Identify which cell holds the provided text, then report its (X, Y) central coordinate. 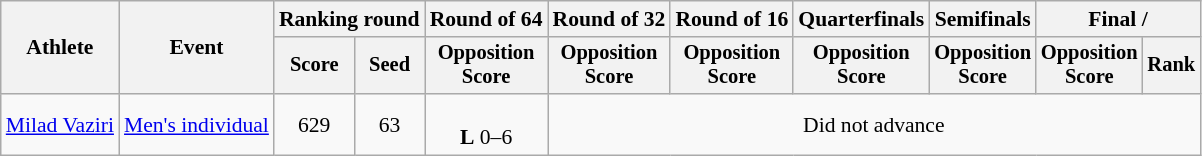
629 (314, 124)
Round of 32 (610, 19)
Ranking round (350, 19)
63 (389, 124)
Score (314, 66)
Rank (1172, 66)
Milad Vaziri (60, 124)
L 0–6 (486, 124)
Seed (389, 66)
Event (196, 48)
Quarterfinals (861, 19)
Round of 16 (732, 19)
Did not advance (874, 124)
Final / (1118, 19)
Athlete (60, 48)
Men's individual (196, 124)
Semifinals (982, 19)
Round of 64 (486, 19)
